Search for the cell housing the specified text and yield its [X, Y] center coordinate. 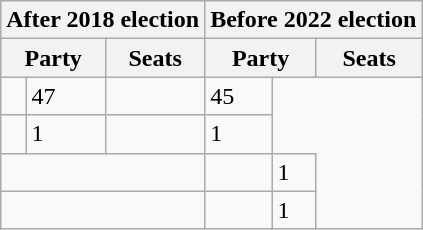
45 [238, 96]
Before 2022 election [314, 20]
After 2018 election [103, 20]
47 [66, 96]
